Find where the given text appears and provide that cell's center as (x, y) coordinate. 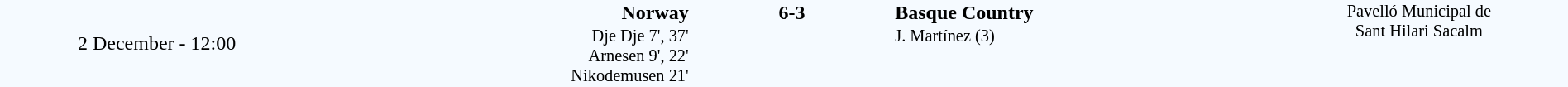
Pavelló Municipal de Sant Hilari Sacalm (1419, 43)
Dje Dje 7', 37'Arnesen 9', 22'Nikodemusen 21' (501, 56)
Basque Country (1082, 12)
Norway (501, 12)
6-3 (791, 12)
J. Martínez (3) (1082, 56)
2 December - 12:00 (157, 43)
